Return the [x, y] coordinate for the center point of the cell that contains the specified text.  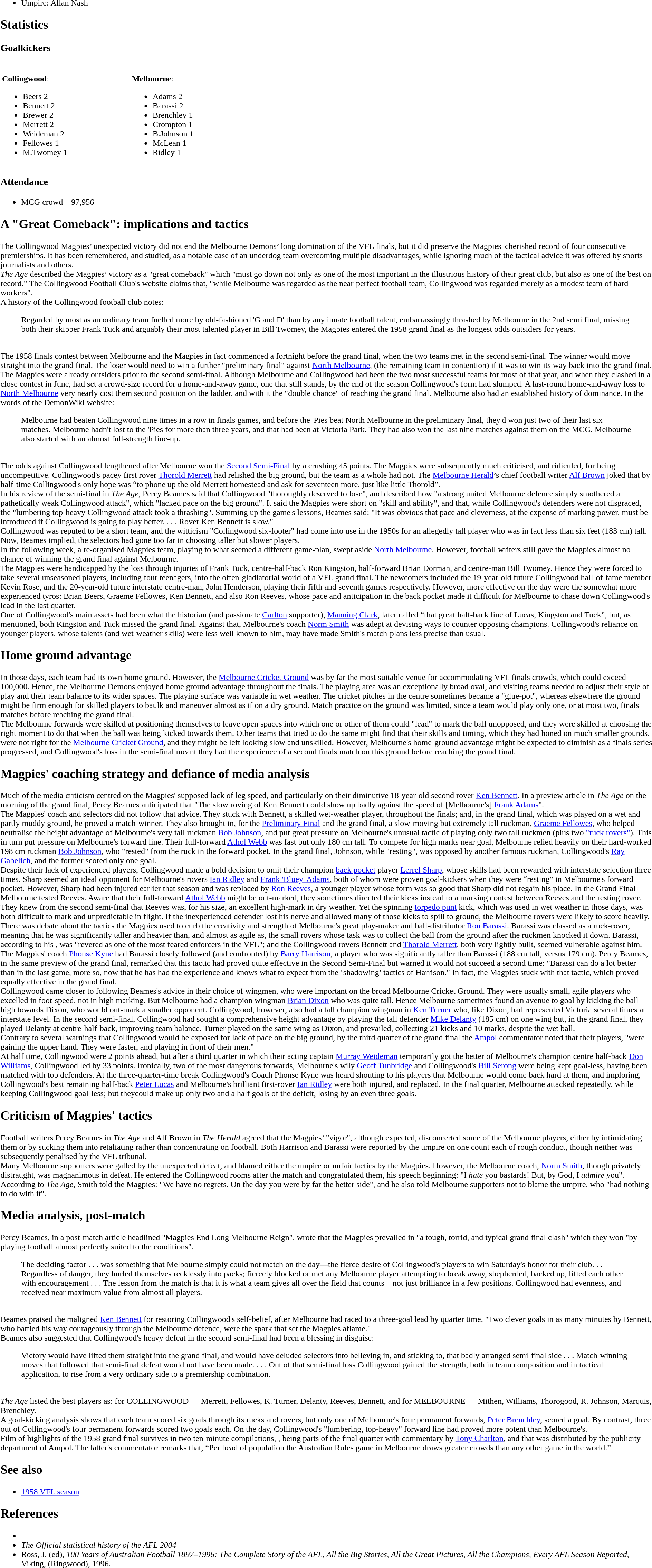
Melbourne:Adams 2Barassi 2Brenchley 1Crompton 1B.Johnson 1McLean 1Ridley 1 [195, 115]
Collingwood:Beers 2Bennett 2Brewer 2Merrett 2Weideman 2Fellowes 1M.Twomey 1 [66, 115]
